From the cell containing the given text, extract its center point as (x, y) coordinate. 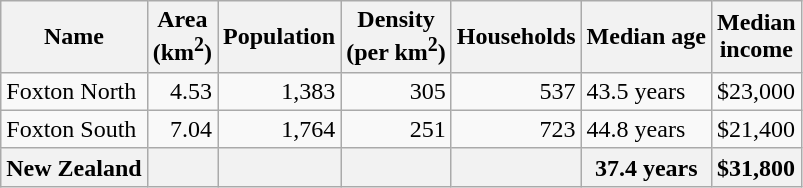
Foxton North (74, 91)
251 (396, 129)
$23,000 (756, 91)
723 (516, 129)
Area(km2) (182, 37)
Median age (646, 37)
Households (516, 37)
305 (396, 91)
537 (516, 91)
New Zealand (74, 167)
43.5 years (646, 91)
Foxton South (74, 129)
Name (74, 37)
1,764 (280, 129)
44.8 years (646, 129)
1,383 (280, 91)
7.04 (182, 129)
$31,800 (756, 167)
4.53 (182, 91)
Medianincome (756, 37)
37.4 years (646, 167)
$21,400 (756, 129)
Density(per km2) (396, 37)
Population (280, 37)
